Return the [x, y] coordinate for the center point of the cell that contains the specified text.  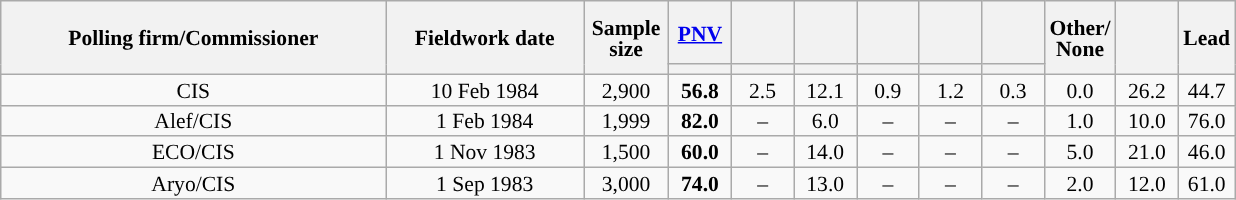
10.0 [1148, 120]
ECO/CIS [194, 152]
76.0 [1206, 120]
26.2 [1148, 90]
Alef/CIS [194, 120]
1 Sep 1983 [485, 184]
Fieldwork date [485, 38]
Aryo/CIS [194, 184]
6.0 [826, 120]
5.0 [1080, 152]
0.3 [1014, 90]
60.0 [700, 152]
1.0 [1080, 120]
10 Feb 1984 [485, 90]
PNV [700, 32]
Sample size [626, 38]
2,900 [626, 90]
0.9 [888, 90]
3,000 [626, 184]
Lead [1206, 38]
Polling firm/Commissioner [194, 38]
1 Nov 1983 [485, 152]
CIS [194, 90]
1,500 [626, 152]
61.0 [1206, 184]
74.0 [700, 184]
1,999 [626, 120]
21.0 [1148, 152]
14.0 [826, 152]
1 Feb 1984 [485, 120]
46.0 [1206, 152]
82.0 [700, 120]
44.7 [1206, 90]
56.8 [700, 90]
12.1 [826, 90]
2.0 [1080, 184]
13.0 [826, 184]
12.0 [1148, 184]
2.5 [762, 90]
1.2 [950, 90]
0.0 [1080, 90]
Other/None [1080, 38]
